Provide the (X, Y) coordinate of the cell's center where the given text is located.  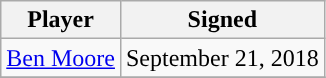
Ben Moore (61, 58)
Player (61, 20)
September 21, 2018 (222, 58)
Signed (222, 20)
